Locate the cell with the specified text and output its (X, Y) center coordinate. 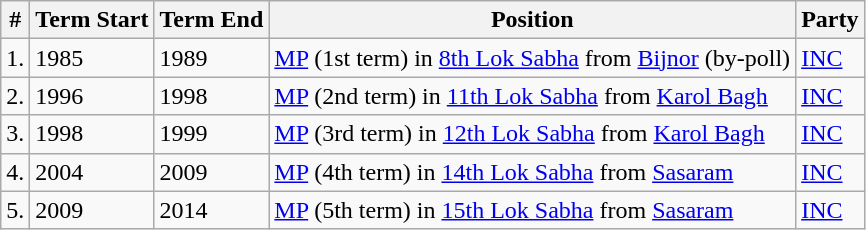
MP (5th term) in 15th Lok Sabha from Sasaram (532, 210)
2. (16, 96)
4. (16, 172)
2004 (92, 172)
MP (3rd term) in 12th Lok Sabha from Karol Bagh (532, 134)
3. (16, 134)
1985 (92, 58)
Position (532, 20)
MP (4th term) in 14th Lok Sabha from Sasaram (532, 172)
1989 (212, 58)
MP (1st term) in 8th Lok Sabha from Bijnor (by-poll) (532, 58)
1999 (212, 134)
1996 (92, 96)
5. (16, 210)
Party (830, 20)
MP (2nd term) in 11th Lok Sabha from Karol Bagh (532, 96)
Term End (212, 20)
Term Start (92, 20)
# (16, 20)
2014 (212, 210)
1. (16, 58)
